Search for the cell housing the specified text and yield its [x, y] center coordinate. 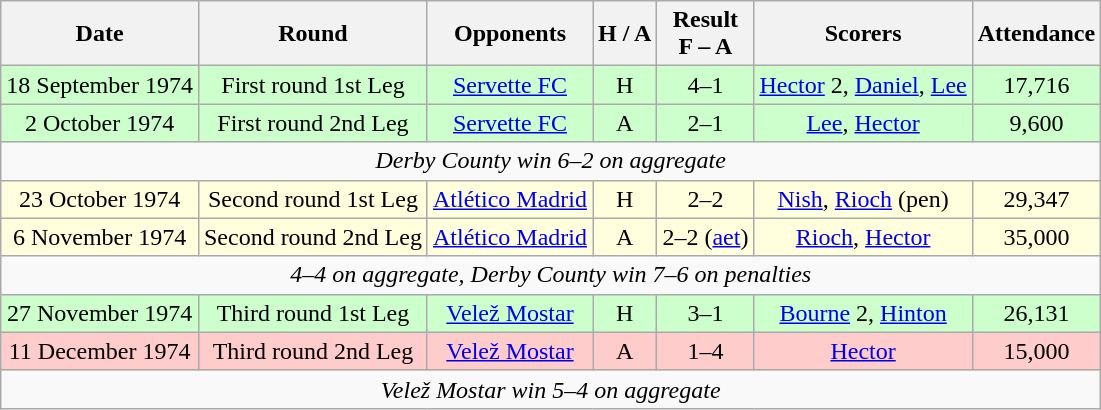
18 September 1974 [100, 85]
Date [100, 34]
Round [312, 34]
1–4 [706, 351]
Velež Mostar win 5–4 on aggregate [551, 389]
17,716 [1036, 85]
26,131 [1036, 313]
23 October 1974 [100, 199]
35,000 [1036, 237]
First round 2nd Leg [312, 123]
Third round 1st Leg [312, 313]
4–4 on aggregate, Derby County win 7–6 on penalties [551, 275]
15,000 [1036, 351]
ResultF – A [706, 34]
Lee, Hector [863, 123]
Third round 2nd Leg [312, 351]
First round 1st Leg [312, 85]
Bourne 2, Hinton [863, 313]
Rioch, Hector [863, 237]
2–2 [706, 199]
Second round 2nd Leg [312, 237]
6 November 1974 [100, 237]
Hector 2, Daniel, Lee [863, 85]
Second round 1st Leg [312, 199]
Nish, Rioch (pen) [863, 199]
9,600 [1036, 123]
Hector [863, 351]
Derby County win 6–2 on aggregate [551, 161]
Attendance [1036, 34]
2 October 1974 [100, 123]
4–1 [706, 85]
11 December 1974 [100, 351]
H / A [624, 34]
Opponents [510, 34]
27 November 1974 [100, 313]
3–1 [706, 313]
2–2 (aet) [706, 237]
2–1 [706, 123]
Scorers [863, 34]
29,347 [1036, 199]
